Extract the (x, y) coordinate from the center of the cell holding the provided text.  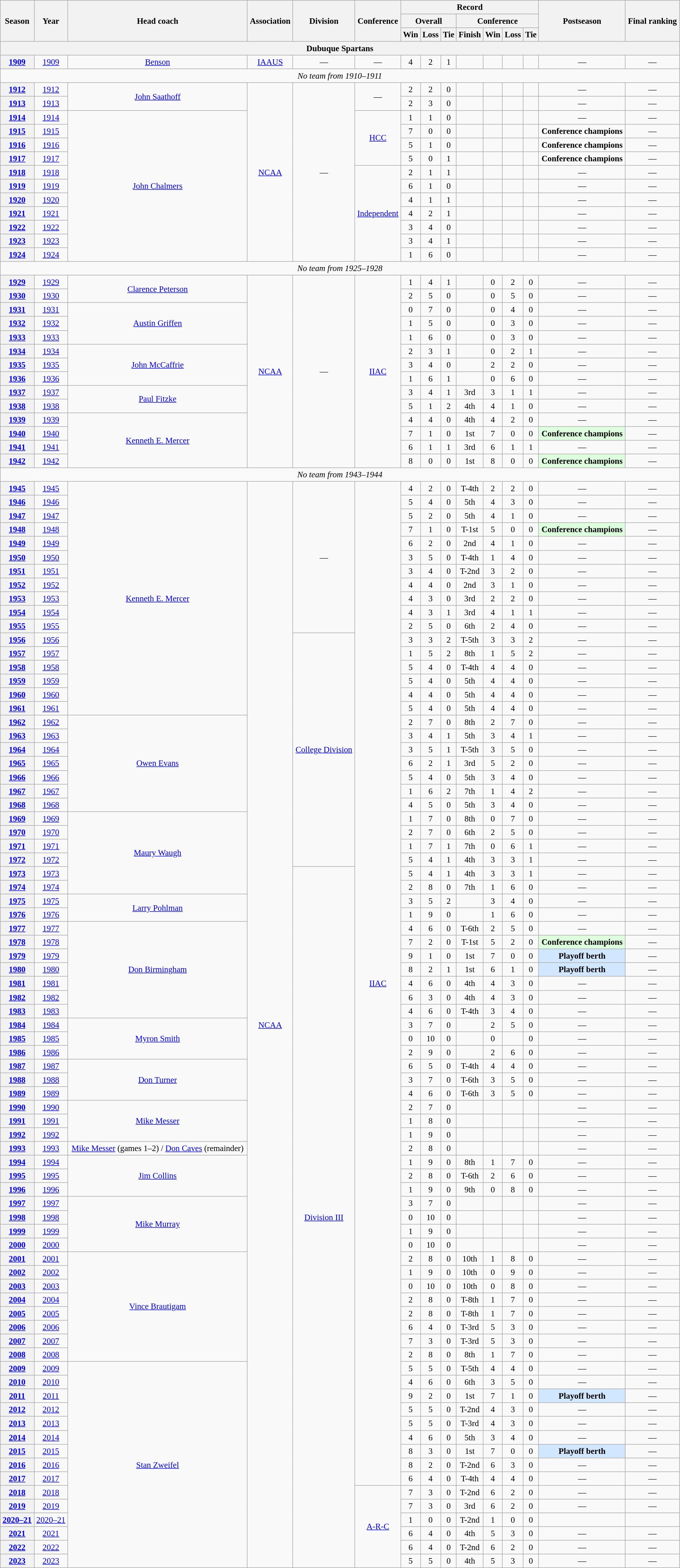
John Saathoff (157, 97)
Overall (429, 21)
Jim Collins (157, 1176)
A-R-C (378, 1527)
Maury Waugh (157, 853)
John Chalmers (157, 186)
Myron Smith (157, 1039)
Head coach (157, 21)
Dubuque Spartans (340, 49)
John McCaffrie (157, 365)
Independent (378, 214)
Austin Griffen (157, 323)
Postseason (582, 21)
Mike Messer (games 1–2) / Don Caves (remainder) (157, 1148)
No team from 1925–1928 (340, 268)
Final ranking (653, 21)
Finish (470, 35)
Owen Evans (157, 764)
College Division (324, 750)
Paul Fitzke (157, 399)
Benson (157, 62)
Stan Zweifel (157, 1465)
Season (17, 21)
Year (51, 21)
Vince Brautigam (157, 1306)
Larry Pohlman (157, 908)
Record (470, 7)
9th (470, 1190)
Association (270, 21)
Mike Murray (157, 1224)
HCC (378, 138)
Mike Messer (157, 1121)
Division (324, 21)
No team from 1910–1911 (340, 76)
IAAUS (270, 62)
Division III (324, 1217)
Don Birmingham (157, 970)
Don Turner (157, 1080)
Clarence Peterson (157, 289)
No team from 1943–1944 (340, 475)
